Return the [X, Y] coordinate for the center point of the cell that contains the specified text.  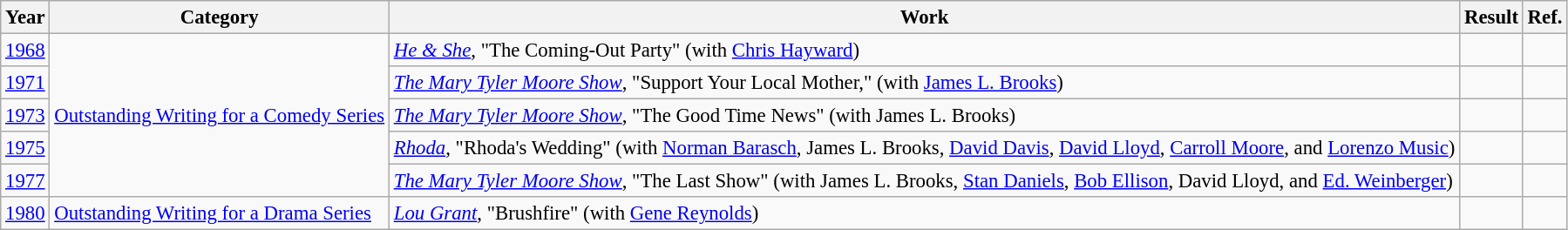
1973 [25, 116]
1975 [25, 148]
Work [924, 17]
Rhoda, "Rhoda's Wedding" (with Norman Barasch, James L. Brooks, David Davis, David Lloyd, Carroll Moore, and Lorenzo Music) [924, 148]
He & She, "The Coming-Out Party" (with Chris Hayward) [924, 51]
Result [1492, 17]
1980 [25, 213]
1977 [25, 181]
1971 [25, 83]
The Mary Tyler Moore Show, "The Last Show" (with James L. Brooks, Stan Daniels, Bob Ellison, David Lloyd, and Ed. Weinberger) [924, 181]
Outstanding Writing for a Comedy Series [220, 116]
The Mary Tyler Moore Show, "The Good Time News" (with James L. Brooks) [924, 116]
Lou Grant, "Brushfire" (with Gene Reynolds) [924, 213]
Category [220, 17]
Ref. [1544, 17]
Outstanding Writing for a Drama Series [220, 213]
1968 [25, 51]
The Mary Tyler Moore Show, "Support Your Local Mother," (with James L. Brooks) [924, 83]
Year [25, 17]
